Return (x, y) of the center of cell containing provided text 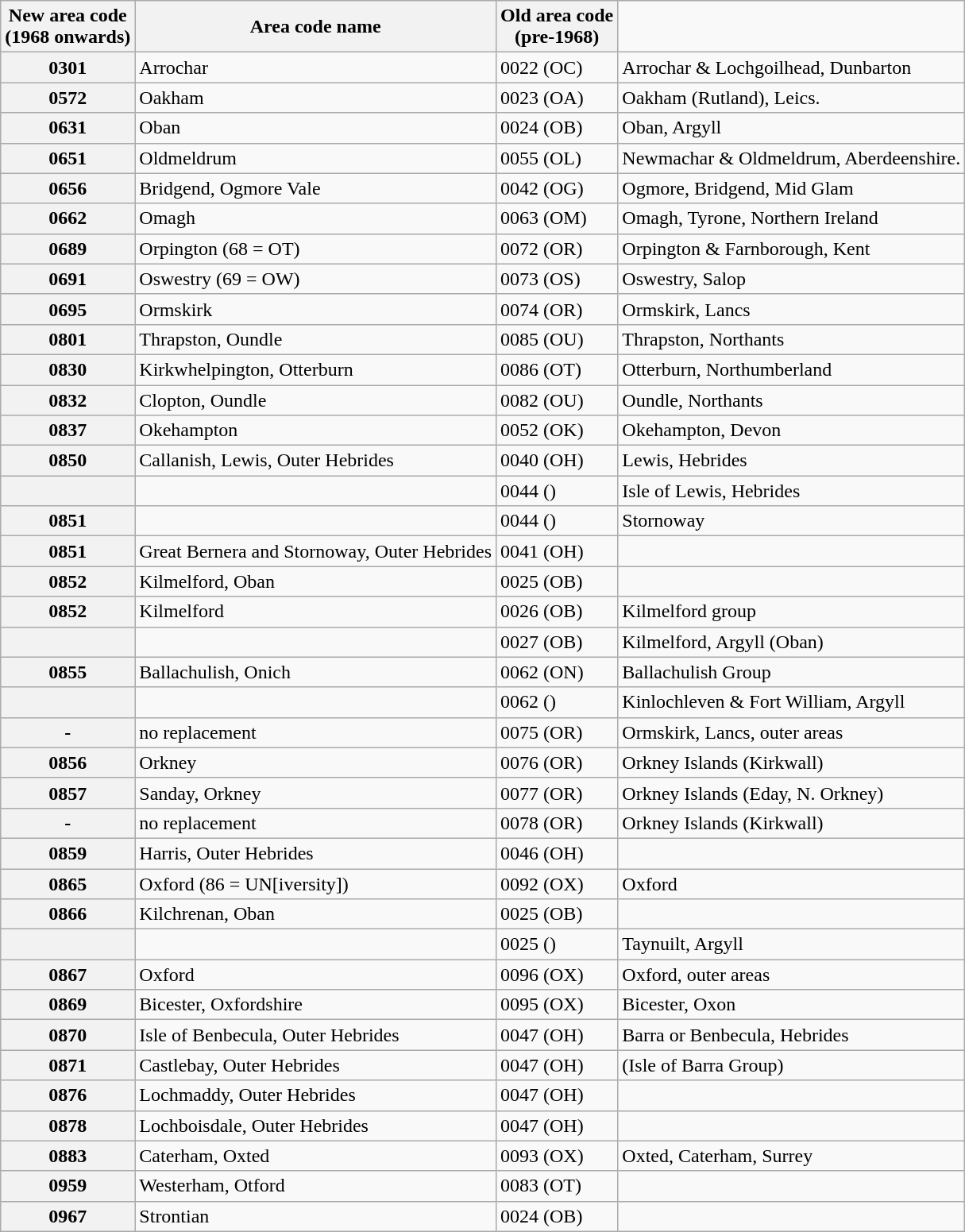
New area code(1968 onwards) (68, 27)
Ormskirk, Lancs (791, 309)
Isle of Lewis, Hebrides (791, 491)
Okehampton, Devon (791, 431)
Kilmelford (316, 612)
0876 (68, 1095)
Castlebay, Outer Hebrides (316, 1065)
Lochmaddy, Outer Hebrides (316, 1095)
0040 (OH) (558, 461)
Lochboisdale, Outer Hebrides (316, 1126)
0082 (OU) (558, 400)
0063 (OM) (558, 218)
Oakham (316, 98)
0093 (OX) (558, 1156)
0074 (OR) (558, 309)
0077 (OR) (558, 793)
0572 (68, 98)
Bicester, Oxfordshire (316, 1005)
0883 (68, 1156)
Ballachulish Group (791, 672)
Harris, Outer Hebrides (316, 853)
Kilchrenan, Oban (316, 914)
0041 (OH) (558, 551)
0092 (OX) (558, 884)
0023 (OA) (558, 98)
Kilmelford, Argyll (Oban) (791, 642)
0855 (68, 672)
Bicester, Oxon (791, 1005)
0662 (68, 218)
0656 (68, 188)
Okehampton (316, 431)
0095 (OX) (558, 1005)
Oswestry, Salop (791, 279)
0076 (OR) (558, 763)
Orpington & Farnborough, Kent (791, 249)
Kilmelford group (791, 612)
0073 (OS) (558, 279)
Ogmore, Bridgend, Mid Glam (791, 188)
0959 (68, 1186)
Omagh (316, 218)
0083 (OT) (558, 1186)
Bridgend, Ogmore Vale (316, 188)
Lewis, Hebrides (791, 461)
Oakham (Rutland), Leics. (791, 98)
0072 (OR) (558, 249)
Thrapston, Northants (791, 339)
Sanday, Orkney (316, 793)
Omagh, Tyrone, Northern Ireland (791, 218)
0870 (68, 1035)
0878 (68, 1126)
Oldmeldrum (316, 158)
0651 (68, 158)
0078 (OR) (558, 823)
Isle of Benbecula, Outer Hebrides (316, 1035)
Newmachar & Oldmeldrum, Aberdeenshire. (791, 158)
0830 (68, 369)
Kirkwhelpington, Otterburn (316, 369)
0867 (68, 975)
0837 (68, 431)
0052 (OK) (558, 431)
0689 (68, 249)
Ormskirk, Lancs, outer areas (791, 732)
0801 (68, 339)
Westerham, Otford (316, 1186)
Oxted, Caterham, Surrey (791, 1156)
0301 (68, 68)
Oxford, outer areas (791, 975)
Kilmelford, Oban (316, 581)
Oswestry (69 = OW) (316, 279)
0096 (OX) (558, 975)
Clopton, Oundle (316, 400)
0022 (OC) (558, 68)
Ormskirk (316, 309)
Oundle, Northants (791, 400)
Otterburn, Northumberland (791, 369)
Kinlochleven & Fort William, Argyll (791, 702)
0695 (68, 309)
Strontian (316, 1216)
(Isle of Barra Group) (791, 1065)
Stornoway (791, 521)
Orpington (68 = OT) (316, 249)
0691 (68, 279)
0871 (68, 1065)
Oban, Argyll (791, 128)
0075 (OR) (558, 732)
0859 (68, 853)
Thrapston, Oundle (316, 339)
0042 (OG) (558, 188)
0046 (OH) (558, 853)
0865 (68, 884)
0850 (68, 461)
0055 (OL) (558, 158)
Barra or Benbecula, Hebrides (791, 1035)
0857 (68, 793)
0062 (ON) (558, 672)
Arrochar (316, 68)
0832 (68, 400)
0866 (68, 914)
Great Bernera and Stornoway, Outer Hebrides (316, 551)
Callanish, Lewis, Outer Hebrides (316, 461)
0086 (OT) (558, 369)
Caterham, Oxted (316, 1156)
Orkney Islands (Eday, N. Orkney) (791, 793)
0869 (68, 1005)
0062 () (558, 702)
Taynuilt, Argyll (791, 944)
0085 (OU) (558, 339)
Orkney (316, 763)
0967 (68, 1216)
0856 (68, 763)
0027 (OB) (558, 642)
Arrochar & Lochgoilhead, Dunbarton (791, 68)
0026 (OB) (558, 612)
Old area code(pre-1968) (558, 27)
Oban (316, 128)
0631 (68, 128)
0025 () (558, 944)
Oxford (86 = UN[iversity]) (316, 884)
Ballachulish, Onich (316, 672)
Area code name (316, 27)
